Provide the [X, Y] coordinate of the cell's center where the given text is located.  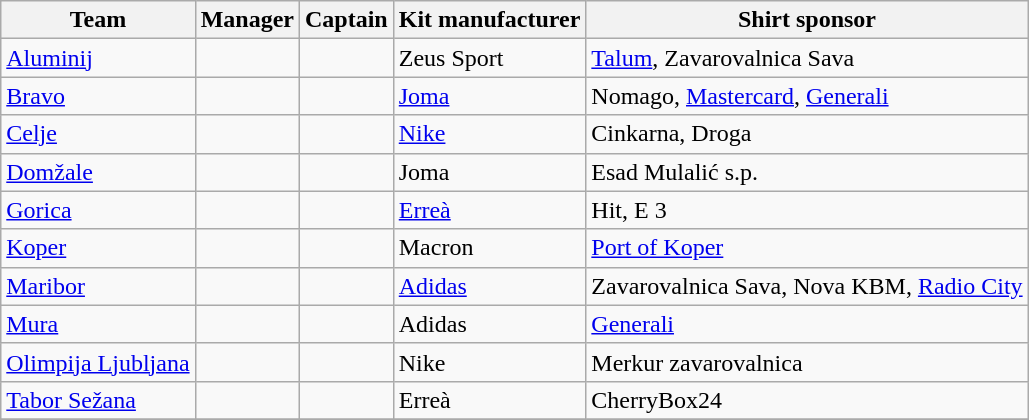
Port of Koper [807, 248]
Team [98, 20]
Zeus Sport [490, 58]
CherryBox24 [807, 400]
Merkur zavarovalnica [807, 362]
Cinkarna, Droga [807, 134]
Nomago, Mastercard, Generali [807, 96]
Esad Mulalić s.p. [807, 172]
Celje [98, 134]
Zavarovalnica Sava, Nova KBM, Radio City [807, 286]
Captain [346, 20]
Aluminij [98, 58]
Gorica [98, 210]
Bravo [98, 96]
Hit, E 3 [807, 210]
Talum, Zavarovalnica Sava [807, 58]
Domžale [98, 172]
Generali [807, 324]
Manager [247, 20]
Koper [98, 248]
Shirt sponsor [807, 20]
Mura [98, 324]
Maribor [98, 286]
Tabor Sežana [98, 400]
Olimpija Ljubljana [98, 362]
Kit manufacturer [490, 20]
Macron [490, 248]
